Find where the given text appears and provide that cell's center as [x, y] coordinate. 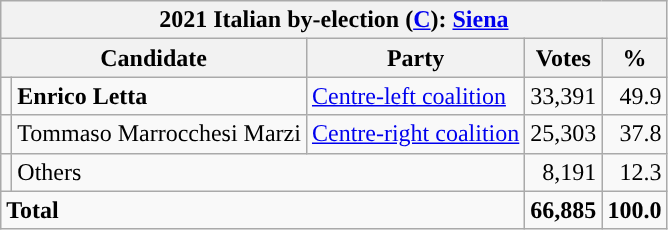
Tommaso Marrocchesi Marzi [160, 134]
Centre-right coalition [415, 134]
Others [268, 172]
2021 Italian by-election (C): Siena [334, 20]
66,885 [564, 210]
49.9 [634, 96]
37.8 [634, 134]
Centre-left coalition [415, 96]
Total [263, 210]
Enrico Letta [160, 96]
Party [415, 58]
33,391 [564, 96]
100.0 [634, 210]
12.3 [634, 172]
25,303 [564, 134]
% [634, 58]
Votes [564, 58]
Candidate [154, 58]
8,191 [564, 172]
